Locate the cell with the specified text and output its (X, Y) center coordinate. 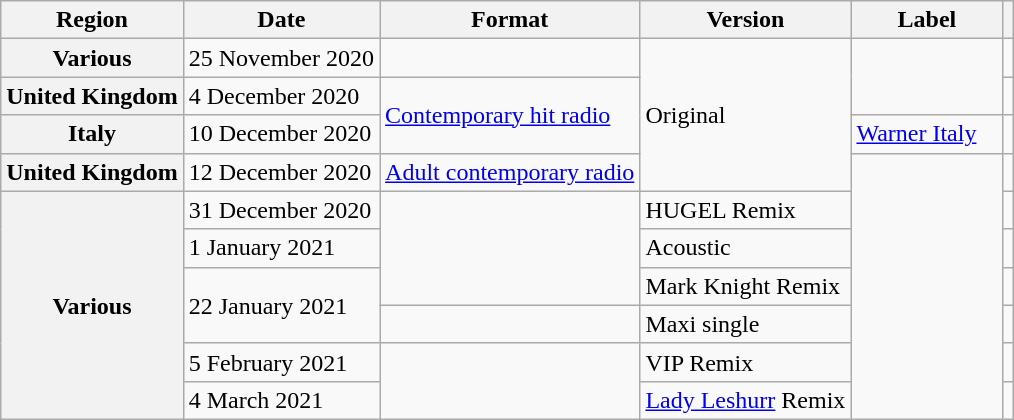
Label (927, 20)
Region (92, 20)
Maxi single (746, 324)
Contemporary hit radio (510, 115)
Acoustic (746, 248)
Mark Knight Remix (746, 286)
31 December 2020 (281, 210)
25 November 2020 (281, 58)
Lady Leshurr Remix (746, 400)
4 March 2021 (281, 400)
12 December 2020 (281, 172)
5 February 2021 (281, 362)
1 January 2021 (281, 248)
Date (281, 20)
22 January 2021 (281, 305)
Version (746, 20)
VIP Remix (746, 362)
HUGEL Remix (746, 210)
Original (746, 115)
Italy (92, 134)
4 December 2020 (281, 96)
Format (510, 20)
Adult contemporary radio (510, 172)
Warner Italy (927, 134)
10 December 2020 (281, 134)
